Capture the cell that displays the provided text and extract its (x, y) central coordinate. 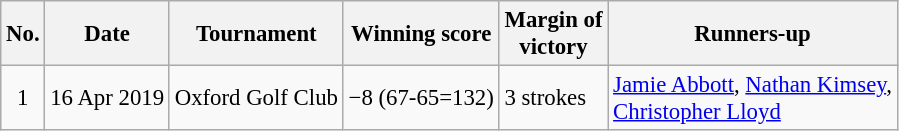
Margin ofvictory (554, 34)
Tournament (256, 34)
Runners-up (752, 34)
Date (107, 34)
Winning score (421, 34)
3 strokes (554, 98)
16 Apr 2019 (107, 98)
−8 (67-65=132) (421, 98)
1 (23, 98)
Oxford Golf Club (256, 98)
No. (23, 34)
Jamie Abbott, Nathan Kimsey, Christopher Lloyd (752, 98)
